Capture the cell that displays the provided text and extract its [X, Y] central coordinate. 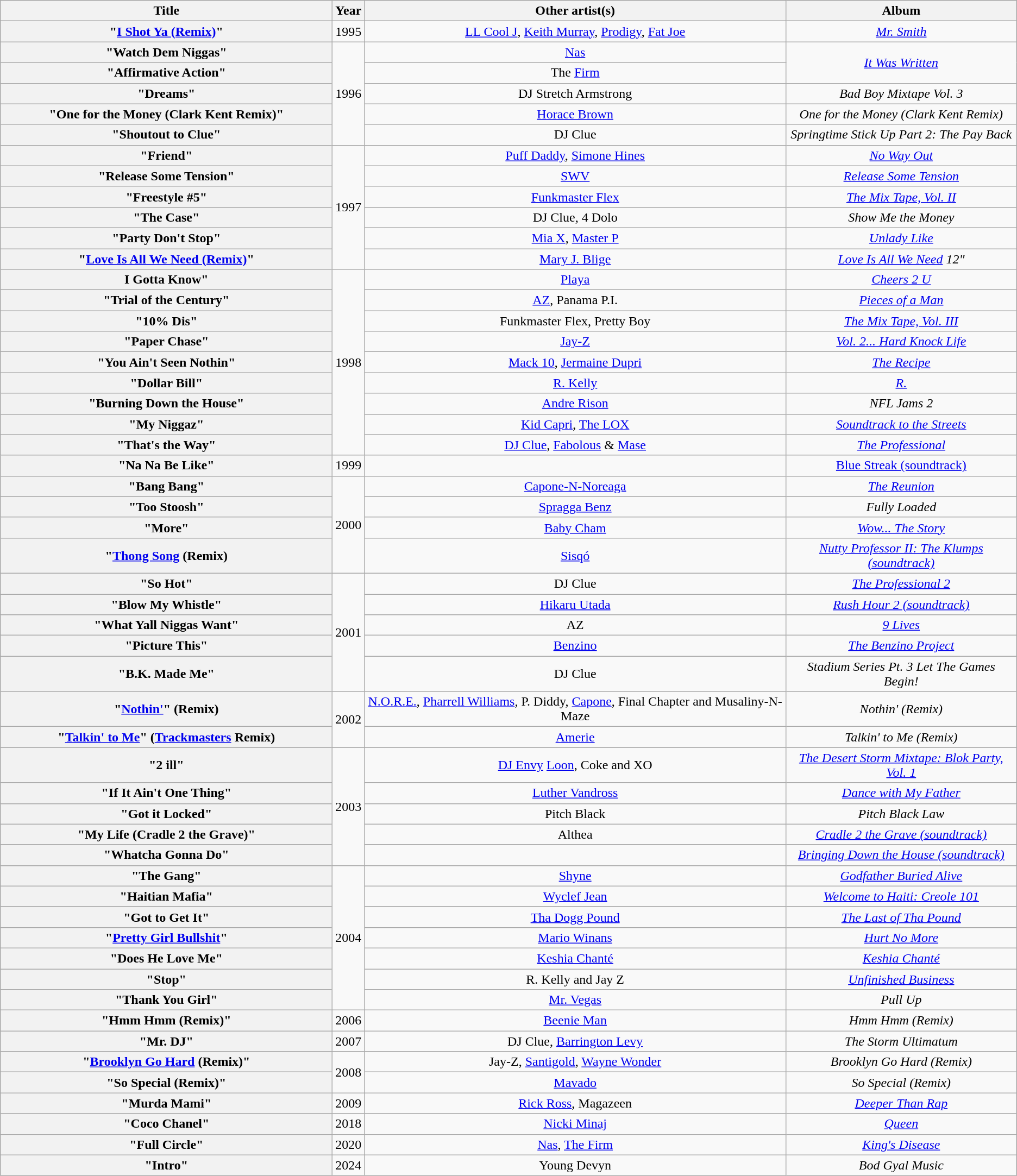
DJ Clue, Barrington Levy [575, 1041]
Baby Cham [575, 527]
Mario Winans [575, 938]
"Brooklyn Go Hard (Remix)" [166, 1062]
Pieces of a Man [901, 300]
Jay-Z, Santigold, Wayne Wonder [575, 1062]
"Does He Love Me" [166, 958]
So Special (Remix) [901, 1083]
The Firm [575, 73]
Nas, The Firm [575, 1144]
Godfather Buried Alive [901, 876]
Blue Streak (soundtrack) [901, 466]
Fully Loaded [901, 507]
King's Disease [901, 1144]
Mia X, Master P [575, 238]
The Mix Tape, Vol. III [901, 321]
"Dreams" [166, 93]
"Release Some Tension" [166, 176]
Kid Capri, The LOX [575, 424]
2002 [349, 719]
Soundtrack to the Streets [901, 424]
2008 [349, 1072]
AZ [575, 625]
DJ Envy Loon, Coke and XO [575, 765]
Vol. 2... Hard Knock Life [901, 342]
The Professional [901, 445]
Bod Gyal Music [901, 1165]
2003 [349, 806]
"Mr. DJ" [166, 1041]
"Affirmative Action" [166, 73]
"Party Don't Stop" [166, 238]
"Nothin'" (Remix) [166, 709]
"Na Na Be Like" [166, 466]
Nicki Minaj [575, 1124]
Hurt No More [901, 938]
Rush Hour 2 (soundtrack) [901, 605]
"Got to Get It" [166, 917]
R. Kelly and Jay Z [575, 979]
The Desert Storm Mixtape: Blok Party, Vol. 1 [901, 765]
"Thong Song (Remix) [166, 555]
Title [166, 11]
Spragga Benz [575, 507]
"Freestyle #5" [166, 197]
The Storm Ultimatum [901, 1041]
Wow... The Story [901, 527]
No Way Out [901, 155]
"Love Is All We Need (Remix)" [166, 259]
The Recipe [901, 362]
R. [901, 383]
Release Some Tension [901, 176]
"Too Stoosh" [166, 507]
Talkin' to Me (Remix) [901, 737]
2006 [349, 1021]
It Was Written [901, 62]
2001 [349, 632]
"2 ill" [166, 765]
Bad Boy Mixtape Vol. 3 [901, 93]
Capone-N-Noreaga [575, 486]
"Burning Down the House" [166, 404]
Wyclef Jean [575, 896]
Puff Daddy, Simone Hines [575, 155]
"You Ain't Seen Nothin" [166, 362]
Luther Vandross [575, 793]
Pull Up [901, 1000]
Album [901, 11]
Nas [575, 52]
"10% Dis" [166, 321]
"One for the Money (Clark Kent Remix)" [166, 114]
Shyne [575, 876]
2020 [349, 1144]
Unlady Like [901, 238]
Young Devyn [575, 1165]
Horace Brown [575, 114]
The Professional 2 [901, 583]
2004 [349, 938]
The Last of Tha Pound [901, 917]
"Picture This" [166, 646]
"That's the Way" [166, 445]
AZ, Panama P.I. [575, 300]
1995 [349, 32]
Hikaru Utada [575, 605]
Amerie [575, 737]
"The Case" [166, 217]
Funkmaster Flex, Pretty Boy [575, 321]
"I Shot Ya (Remix)" [166, 32]
"If It Ain't One Thing" [166, 793]
Love Is All We Need 12" [901, 259]
"My Life (Cradle 2 the Grave)" [166, 834]
DJ Stretch Armstrong [575, 93]
"Dollar Bill" [166, 383]
"Bang Bang" [166, 486]
"Watch Dem Niggas" [166, 52]
Mr. Smith [901, 32]
Sisqó [575, 555]
"What Yall Niggas Want" [166, 625]
"More" [166, 527]
9 Lives [901, 625]
"Intro" [166, 1165]
"Coco Chanel" [166, 1124]
"Shoutout to Clue" [166, 135]
"Friend" [166, 155]
Brooklyn Go Hard (Remix) [901, 1062]
LL Cool J, Keith Murray, Prodigy, Fat Joe [575, 32]
"My Niggaz" [166, 424]
SWV [575, 176]
"Trial of the Century" [166, 300]
"Blow My Whistle" [166, 605]
The Reunion [901, 486]
Beenie Man [575, 1021]
Year [349, 11]
"The Gang" [166, 876]
"Whatcha Gonna Do" [166, 855]
"Talkin' to Me" (Trackmasters Remix) [166, 737]
"Got it Locked" [166, 814]
Deeper Than Rap [901, 1103]
Rick Ross, Magazeen [575, 1103]
Nutty Professor II: The Klumps (soundtrack) [901, 555]
One for the Money (Clark Kent Remix) [901, 114]
"Haitian Mafia" [166, 896]
Show Me the Money [901, 217]
"So Hot" [166, 583]
The Benzino Project [901, 646]
"Stop" [166, 979]
1999 [349, 466]
Cheers 2 U [901, 280]
Pitch Black Law [901, 814]
Welcome to Haiti: Creole 101 [901, 896]
2024 [349, 1165]
1996 [349, 93]
DJ Clue, Fabolous & Mase [575, 445]
Jay-Z [575, 342]
I Gotta Know" [166, 280]
Andre Rison [575, 404]
Cradle 2 the Grave (soundtrack) [901, 834]
Althea [575, 834]
Stadium Series Pt. 3 Let The Games Begin! [901, 674]
N.O.R.E., Pharrell Williams, P. Diddy, Capone, Final Chapter and Musaliny-N-Maze [575, 709]
The Mix Tape, Vol. II [901, 197]
2009 [349, 1103]
DJ Clue, 4 Dolo [575, 217]
Tha Dogg Pound [575, 917]
Playa [575, 280]
Pitch Black [575, 814]
"Hmm Hmm (Remix)" [166, 1021]
Dance with My Father [901, 793]
2000 [349, 525]
1998 [349, 363]
"So Special (Remix)" [166, 1083]
"Full Circle" [166, 1144]
Mary J. Blige [575, 259]
Hmm Hmm (Remix) [901, 1021]
"B.K. Made Me" [166, 674]
Mack 10, Jermaine Dupri [575, 362]
Mr. Vegas [575, 1000]
"Thank You Girl" [166, 1000]
"Pretty Girl Bullshit" [166, 938]
R. Kelly [575, 383]
"Murda Mami" [166, 1103]
Benzino [575, 646]
2018 [349, 1124]
Springtime Stick Up Part 2: The Pay Back [901, 135]
Unfinished Business [901, 979]
Mavado [575, 1083]
Funkmaster Flex [575, 197]
Queen [901, 1124]
Other artist(s) [575, 11]
Nothin' (Remix) [901, 709]
2007 [349, 1041]
Bringing Down the House (soundtrack) [901, 855]
NFL Jams 2 [901, 404]
1997 [349, 207]
"Paper Chase" [166, 342]
